Find where the given text appears and provide that cell's center as (X, Y) coordinate. 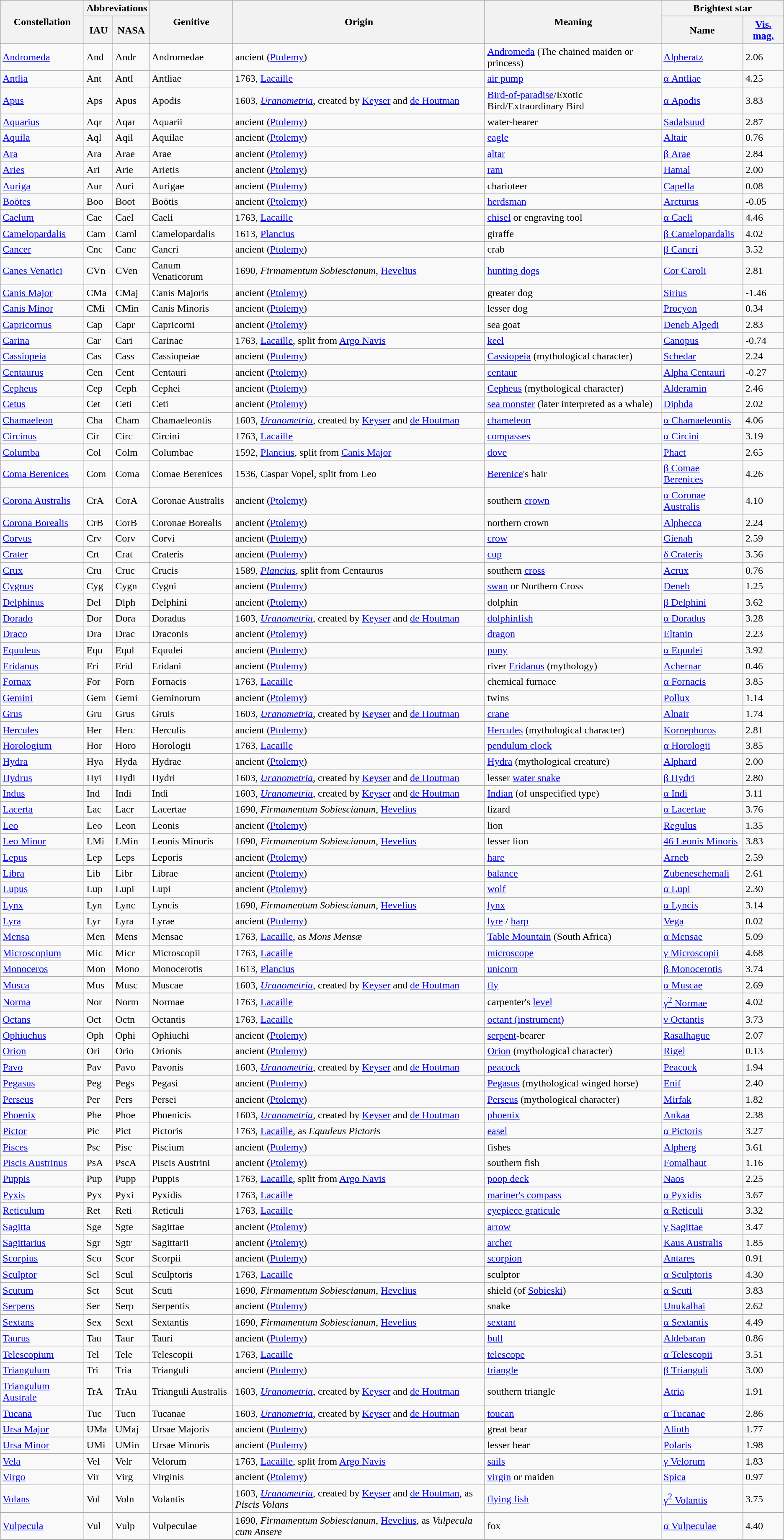
3.92 (763, 650)
pendulum clock (573, 745)
4.40 (763, 1526)
α Fornacis (702, 682)
Lyrae (191, 921)
Sextans (42, 1322)
Gemini (42, 698)
air pump (573, 79)
2.61 (763, 873)
Alioth (702, 1429)
pony (573, 650)
Octn (132, 1019)
Pers (132, 1099)
Equuleus (42, 650)
Draconis (191, 634)
Mono (132, 969)
Forn (132, 682)
Peg (99, 1083)
5.09 (763, 937)
Alphard (702, 761)
dove (573, 452)
0.86 (763, 1338)
crane (573, 714)
2.07 (763, 1035)
Sculptor (42, 1274)
Equ (99, 650)
Vol (99, 1499)
Sge (99, 1227)
flying fish (573, 1499)
Ant (99, 79)
Triangulum (42, 1370)
Meaning (573, 22)
Lup (99, 889)
1.82 (763, 1099)
Genitive (191, 22)
Hercules (42, 730)
LMi (99, 841)
-0.27 (763, 372)
Vulpecula (42, 1526)
Canum Venaticorum (191, 271)
0.46 (763, 666)
β Camelopardalis (702, 233)
Lacerta (42, 810)
archer (573, 1243)
Aql (99, 138)
giraffe (573, 233)
Alpha Centauri (702, 372)
Fomalhaut (702, 1163)
Name (702, 30)
lesser water snake (573, 778)
Sct (99, 1290)
Canc (132, 250)
Piscis Austrini (191, 1163)
Crater (42, 555)
telescope (573, 1354)
Erid (132, 666)
3.32 (763, 1211)
Andromeda (The chained maiden or princess) (573, 57)
Capricorni (191, 325)
Canis Minor (42, 309)
Cruc (132, 570)
Vulp (132, 1526)
Eltanin (702, 634)
Serp (132, 1306)
Pollux (702, 698)
Horo (132, 745)
eagle (573, 138)
Lacertae (191, 810)
Vis. mag. (763, 30)
α Caeli (702, 217)
Eridanus (42, 666)
Velr (132, 1461)
Hyda (132, 761)
Boo (99, 201)
Pisces (42, 1147)
Hydrae (191, 761)
0.91 (763, 1259)
Antliae (191, 79)
1.25 (763, 586)
Cael (132, 217)
Corona Borealis (42, 522)
Coronae Australis (191, 501)
Virgo (42, 1477)
Schedar (702, 356)
Fornax (42, 682)
Aries (42, 170)
Scor (132, 1259)
Origin (359, 22)
α Lacertae (702, 810)
chemical furnace (573, 682)
Cassiopeia (mythological character) (573, 356)
crow (573, 539)
chisel or engraving tool (573, 217)
Sgtr (132, 1243)
Hercules (mythological character) (573, 730)
Arneb (702, 857)
α Lupi (702, 889)
Cae (99, 217)
0.97 (763, 1477)
Norm (132, 1002)
Vul (99, 1526)
Cam (99, 233)
Pegasus (42, 1083)
Rasalhague (702, 1035)
arrow (573, 1227)
Sirius (702, 293)
Auriga (42, 186)
Cham (132, 420)
Ursae Minoris (191, 1445)
β Cancri (702, 250)
Draco (42, 634)
1.98 (763, 1445)
Antares (702, 1259)
Circini (191, 436)
Vel (99, 1461)
Aquarii (191, 122)
α Muscae (702, 985)
Tau (99, 1338)
α Reticuli (702, 1211)
Ursa Minor (42, 1445)
Gru (99, 714)
Ophiuchi (191, 1035)
Sgr (99, 1243)
shield (of Sobieski) (573, 1290)
easel (573, 1131)
NASA (132, 30)
Cephei (191, 388)
Piscis Austrinus (42, 1163)
ν Octantis (702, 1019)
lion (573, 825)
Cor Caroli (702, 271)
1.85 (763, 1243)
Micr (132, 953)
Naos (702, 1179)
Orion (mythological character) (573, 1051)
Capr (132, 325)
Pupp (132, 1179)
Canis Minoris (191, 309)
Cetus (42, 404)
Vela (42, 1461)
Hydrus (42, 778)
Ursa Major (42, 1429)
Hydi (132, 778)
Octans (42, 1019)
Tucanae (191, 1413)
scorpion (573, 1259)
Sagittarius (42, 1243)
Scl (99, 1274)
Orio (132, 1051)
Apodis (191, 101)
Fornacis (191, 682)
Sextantis (191, 1322)
Sex (99, 1322)
Crt (99, 555)
Cen (99, 372)
α Antliae (702, 79)
Gruis (191, 714)
Trianguli (191, 1370)
Peacock (702, 1067)
γ2 Normae (702, 1002)
carpenter's level (573, 1002)
Delphinus (42, 602)
4.26 (763, 473)
Pyxi (132, 1195)
hunting dogs (573, 271)
Crux (42, 570)
fox (573, 1526)
Caeli (191, 217)
Sculptoris (191, 1274)
Ophi (132, 1035)
3.14 (763, 905)
CMin (132, 309)
3.28 (763, 618)
great bear (573, 1429)
Tri (99, 1370)
1763, Lacaille, as Equuleus Pictoris (359, 1131)
Muscae (191, 985)
Gienah (702, 539)
Reticuli (191, 1211)
α Sculptoris (702, 1274)
3.62 (763, 602)
4.06 (763, 420)
Centauri (191, 372)
Horologii (191, 745)
Leonis Minoris (191, 841)
Reticulum (42, 1211)
herdsman (573, 201)
Serpentis (191, 1306)
4.49 (763, 1322)
1603, Uranometria, created by Keyser and de Houtman, as Piscis Volans (359, 1499)
Libr (132, 873)
Brightest star (722, 8)
Normae (191, 1002)
1589, Plancius, split from Centaurus (359, 570)
Pic (99, 1131)
Circ (132, 436)
Rigel (702, 1051)
Trianguli Australis (191, 1391)
4.46 (763, 217)
Voln (132, 1499)
Hydra (mythological creature) (573, 761)
Procyon (702, 309)
Dra (99, 634)
greater dog (573, 293)
Equl (132, 650)
altar (573, 154)
Tel (99, 1354)
Cancri (191, 250)
Herculis (191, 730)
Oph (99, 1035)
Mensa (42, 937)
CVen (132, 271)
Scuti (191, 1290)
Auri (132, 186)
Monoceros (42, 969)
Boot (132, 201)
Cassiopeia (42, 356)
phoenix (573, 1115)
0.34 (763, 309)
Sco (99, 1259)
Cas (99, 356)
ram (573, 170)
γ Sagittae (702, 1227)
Cassiopeiae (191, 356)
3.52 (763, 250)
Ser (99, 1306)
α Indi (702, 794)
Monocerotis (191, 969)
3.74 (763, 969)
Aps (99, 101)
Tucana (42, 1413)
Sagittae (191, 1227)
Lac (99, 810)
southern crown (573, 501)
Aqil (132, 138)
Hydri (191, 778)
2.83 (763, 325)
dragon (573, 634)
1763, Lacaille, as Mons Mensæ (359, 937)
Sagittarii (191, 1243)
Persei (191, 1099)
microscope (573, 953)
Corv (132, 539)
UMa (99, 1429)
Columba (42, 452)
lynx (573, 905)
Musca (42, 985)
Deneb (702, 586)
bull (573, 1338)
PsA (99, 1163)
Caml (132, 233)
γ2 Volantis (702, 1499)
2.86 (763, 1413)
Leo Minor (42, 841)
Comae Berenices (191, 473)
Geminorum (191, 698)
mariner's compass (573, 1195)
octant (instrument) (573, 1019)
dolphin (573, 602)
1.83 (763, 1461)
Microscopii (191, 953)
Nor (99, 1002)
Altair (702, 138)
charioteer (573, 186)
Scutum (42, 1290)
virgin or maiden (573, 1477)
Cancer (42, 250)
2.65 (763, 452)
1592, Plancius, split from Canis Major (359, 452)
Pyxidis (191, 1195)
Hor (99, 745)
Ori (99, 1051)
cup (573, 555)
Ret (99, 1211)
Coronae Borealis (191, 522)
Capella (702, 186)
Ophiuchus (42, 1035)
CVn (99, 271)
Car (99, 341)
Andr (132, 57)
sculptor (573, 1274)
lesser lion (573, 841)
1690, Firmamentum Sobiescianum, Hevelius, as Vulpecula cum Ansere (359, 1526)
Oct (99, 1019)
Hydra (42, 761)
1.74 (763, 714)
Cari (132, 341)
β Comae Berenices (702, 473)
Centaurus (42, 372)
river Eridanus (mythology) (573, 666)
Taurus (42, 1338)
Cygni (191, 586)
1.35 (763, 825)
Ursae Majoris (191, 1429)
poop deck (573, 1179)
Indus (42, 794)
Lyncis (191, 905)
Vulpeculae (191, 1526)
Col (99, 452)
Del (99, 602)
Mirfak (702, 1099)
Achernar (702, 666)
Taur (132, 1338)
2.23 (763, 634)
Perseus (mythological character) (573, 1099)
fly (573, 985)
Cygn (132, 586)
β Trianguli (702, 1370)
CMi (99, 309)
α Sextantis (702, 1322)
1.16 (763, 1163)
4.25 (763, 79)
Vir (99, 1477)
lyre / harp (573, 921)
Tuc (99, 1413)
Berenice's hair (573, 473)
α Lyncis (702, 905)
chameleon (573, 420)
γ Velorum (702, 1461)
Andromeda (42, 57)
Telescopii (191, 1354)
Pegasus (mythological winged horse) (573, 1083)
Virg (132, 1477)
Cent (132, 372)
2.87 (763, 122)
Reti (132, 1211)
Hamal (702, 170)
Triangulum Australe (42, 1391)
UMaj (132, 1429)
Constellation (42, 22)
Acrux (702, 570)
Phoe (132, 1115)
Psc (99, 1147)
Drac (132, 634)
α Mensae (702, 937)
CrA (99, 501)
Enif (702, 1083)
1.77 (763, 1429)
LMin (132, 841)
Indian (of unspecified type) (573, 794)
4.10 (763, 501)
Pavonis (191, 1067)
α Doradus (702, 618)
Lepus (42, 857)
β Arae (702, 154)
Ceph (132, 388)
α Vulpeculae (702, 1526)
Alderamin (702, 388)
Corvus (42, 539)
1.91 (763, 1391)
Mensae (191, 937)
Leon (132, 825)
Unukalhai (702, 1306)
Scut (132, 1290)
Gemi (132, 698)
3.51 (763, 1354)
Cir (99, 436)
α Horologii (702, 745)
southern cross (573, 570)
0.08 (763, 186)
Dorado (42, 618)
UMin (132, 1445)
Canis Majoris (191, 293)
crab (573, 250)
2.38 (763, 1115)
2.84 (763, 154)
hare (573, 857)
Scorpius (42, 1259)
TrAu (132, 1391)
1.14 (763, 698)
Sext (132, 1322)
Alpheratz (702, 57)
3.67 (763, 1195)
Hya (99, 761)
Atria (702, 1391)
2.25 (763, 1179)
Alnair (702, 714)
serpent-bearer (573, 1035)
Arietis (191, 170)
Circinus (42, 436)
CorB (132, 522)
sea goat (573, 325)
And (99, 57)
Sadalsuud (702, 122)
3.27 (763, 1131)
Cepheus (42, 388)
α Circini (702, 436)
Lib (99, 873)
Diphda (702, 404)
3.73 (763, 1019)
Phoenicis (191, 1115)
Bird-of-paradise/Exotic Bird/Extraordinary Bird (573, 101)
Gem (99, 698)
fishes (573, 1147)
Scorpii (191, 1259)
Crateris (191, 555)
Antlia (42, 79)
southern triangle (573, 1391)
Arcturus (702, 201)
twins (573, 698)
Kaus Australis (702, 1243)
CMa (99, 293)
Mens (132, 937)
sea monster (later interpreted as a whale) (573, 404)
2.30 (763, 889)
Cepheus (mythological character) (573, 388)
Chamaeleontis (191, 420)
Herc (132, 730)
Ari (99, 170)
-1.46 (763, 293)
Polaris (702, 1445)
For (99, 682)
Pyx (99, 1195)
Pav (99, 1067)
Tria (132, 1370)
β Hydri (702, 778)
-0.05 (763, 201)
Volans (42, 1499)
toucan (573, 1413)
TrA (99, 1391)
IAU (99, 30)
Cet (99, 404)
Pictoris (191, 1131)
Cygnus (42, 586)
2.69 (763, 985)
2.06 (763, 57)
Leporis (191, 857)
Velorum (191, 1461)
δ Crateris (702, 555)
Lacr (132, 810)
Pyxis (42, 1195)
Her (99, 730)
Vega (702, 921)
Canis Major (42, 293)
4.68 (763, 953)
Sagitta (42, 1227)
Men (99, 937)
Cep (99, 388)
3.61 (763, 1147)
α Coronae Australis (702, 501)
Orionis (191, 1051)
Scul (132, 1274)
Com (99, 473)
Aldebaran (702, 1338)
balance (573, 873)
northern crown (573, 522)
Chamaeleon (42, 420)
Phact (702, 452)
α Pyxidis (702, 1195)
Mus (99, 985)
Cha (99, 420)
sails (573, 1461)
Leonis (191, 825)
centaur (573, 372)
γ Microscopii (702, 953)
α Pictoris (702, 1131)
Aqar (132, 122)
Deneb Algedi (702, 325)
2.62 (763, 1306)
Capricornus (42, 325)
3.00 (763, 1370)
2.80 (763, 778)
Ind (99, 794)
Canes Venatici (42, 271)
-0.74 (763, 341)
Colm (132, 452)
Doradus (191, 618)
lesser dog (573, 309)
Kornephoros (702, 730)
3.56 (763, 555)
Aquila (42, 138)
Musc (132, 985)
α Chamaeleontis (702, 420)
Zubeneschemali (702, 873)
eyepiece graticule (573, 1211)
Cap (99, 325)
Delphini (191, 602)
Coma (132, 473)
Pup (99, 1179)
triangle (573, 1370)
Cyg (99, 586)
2.46 (763, 388)
Lyr (99, 921)
Regulus (702, 825)
Volantis (191, 1499)
Canopus (702, 341)
Carina (42, 341)
compasses (573, 436)
1536, Caspar Vopel, split from Leo (359, 473)
0.13 (763, 1051)
Arie (132, 170)
Eridani (191, 666)
Pisc (132, 1147)
Equulei (191, 650)
Cru (99, 570)
Aquarius (42, 122)
3.75 (763, 1499)
α Telescopii (702, 1354)
2.02 (763, 404)
α Scuti (702, 1290)
3.47 (763, 1227)
Serpens (42, 1306)
1.94 (763, 1067)
0.02 (763, 921)
Spica (702, 1477)
Crv (99, 539)
Antl (132, 79)
Mic (99, 953)
Andromedae (191, 57)
Librae (191, 873)
southern fish (573, 1163)
water-bearer (573, 122)
dolphinfish (573, 618)
α Apodis (702, 101)
Abbreviations (117, 8)
Mon (99, 969)
Eri (99, 666)
Tauri (191, 1338)
Boötes (42, 201)
Virginis (191, 1477)
Per (99, 1099)
sextant (573, 1322)
Dor (99, 618)
CrB (99, 522)
46 Leonis Minoris (702, 841)
Caelum (42, 217)
peacock (573, 1067)
Cnc (99, 250)
Orion (42, 1051)
Phe (99, 1115)
Microscopium (42, 953)
Cass (132, 356)
Horologium (42, 745)
Telescopium (42, 1354)
Aqr (99, 122)
Dora (132, 618)
Lyn (99, 905)
Crucis (191, 570)
lizard (573, 810)
2.40 (763, 1083)
Coma Berenices (42, 473)
Phoenix (42, 1115)
Lep (99, 857)
keel (573, 341)
4.30 (763, 1274)
Perseus (42, 1099)
Tucn (132, 1413)
Corvi (191, 539)
Aurigae (191, 186)
Leps (132, 857)
Lync (132, 905)
3.76 (763, 810)
Boötis (191, 201)
β Monocerotis (702, 969)
Aur (99, 186)
Piscium (191, 1147)
CMaj (132, 293)
Hyi (99, 778)
3.11 (763, 794)
Ankaa (702, 1115)
3.19 (763, 436)
α Equulei (702, 650)
Pegs (132, 1083)
Alpherg (702, 1147)
Pegasi (191, 1083)
swan or Northern Cross (573, 586)
Libra (42, 873)
Table Mountain (South Africa) (573, 937)
CorA (132, 501)
Norma (42, 1002)
PscA (132, 1163)
snake (573, 1306)
Lynx (42, 905)
Sgte (132, 1227)
Corona Australis (42, 501)
Alphecca (702, 522)
Columbae (191, 452)
Lupus (42, 889)
Pict (132, 1131)
Aquilae (191, 138)
Octantis (191, 1019)
Pictor (42, 1131)
unicorn (573, 969)
β Delphini (702, 602)
α Tucanae (702, 1413)
Tele (132, 1354)
Crat (132, 555)
lesser bear (573, 1445)
UMi (99, 1445)
Carinae (191, 341)
wolf (573, 889)
Dlph (132, 602)
